Find where the given text appears and provide that cell's center as (x, y) coordinate. 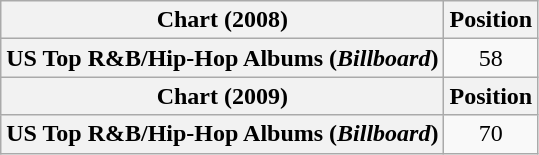
70 (491, 134)
Chart (2008) (222, 20)
58 (491, 58)
Chart (2009) (222, 96)
